Identify which cell holds the provided text, then report its (x, y) central coordinate. 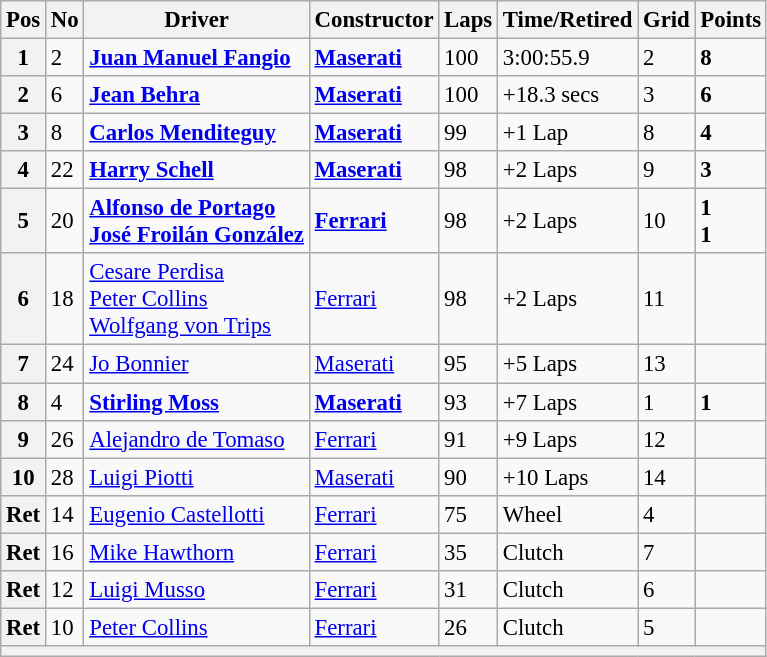
+18.3 secs (568, 95)
Laps (468, 20)
24 (65, 364)
16 (65, 552)
Wheel (568, 514)
Constructor (374, 20)
13 (666, 364)
Points (730, 20)
Mike Hawthorn (196, 552)
Harry Schell (196, 170)
20 (65, 222)
No (65, 20)
Pos (24, 20)
22 (65, 170)
90 (468, 477)
+1 Lap (568, 133)
Stirling Moss (196, 402)
Carlos Menditeguy (196, 133)
Alejandro de Tomaso (196, 439)
Eugenio Castellotti (196, 514)
+5 Laps (568, 364)
+9 Laps (568, 439)
99 (468, 133)
75 (468, 514)
28 (65, 477)
95 (468, 364)
Grid (666, 20)
Luigi Piotti (196, 477)
31 (468, 590)
91 (468, 439)
Peter Collins (196, 627)
Jo Bonnier (196, 364)
+7 Laps (568, 402)
35 (468, 552)
Cesare Perdisa Peter Collins Wolfgang von Trips (196, 300)
+10 Laps (568, 477)
93 (468, 402)
Time/Retired (568, 20)
Luigi Musso (196, 590)
Driver (196, 20)
Jean Behra (196, 95)
Alfonso de Portago José Froilán González (196, 222)
18 (65, 300)
3:00:55.9 (568, 58)
Juan Manuel Fangio (196, 58)
